Search for the cell housing the specified text and yield its [X, Y] center coordinate. 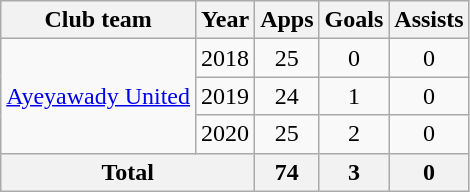
1 [354, 96]
Apps [287, 20]
74 [287, 172]
Goals [354, 20]
2018 [226, 58]
24 [287, 96]
3 [354, 172]
Ayeyawady United [98, 96]
Club team [98, 20]
Year [226, 20]
Total [128, 172]
2 [354, 134]
2020 [226, 134]
2019 [226, 96]
Assists [429, 20]
